Pinpoint the cell where the given text exists, returning its (X, Y) midpoint coordinate. 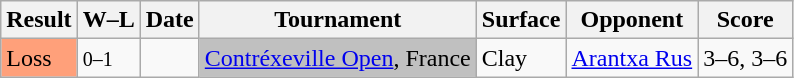
Date (170, 20)
Loss (39, 58)
Tournament (338, 20)
Opponent (632, 20)
Surface (521, 20)
Score (746, 20)
Arantxa Rus (632, 58)
W–L (108, 20)
Contréxeville Open, France (338, 58)
Result (39, 20)
0–1 (108, 58)
3–6, 3–6 (746, 58)
Clay (521, 58)
